From the cell containing the given text, extract its center point as (x, y) coordinate. 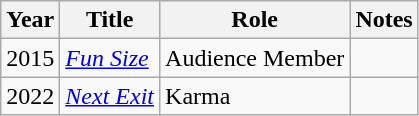
Year (30, 20)
Karma (255, 96)
Audience Member (255, 58)
2022 (30, 96)
Fun Size (110, 58)
Notes (384, 20)
Title (110, 20)
2015 (30, 58)
Role (255, 20)
Next Exit (110, 96)
